Search for the cell housing the specified text and yield its [X, Y] center coordinate. 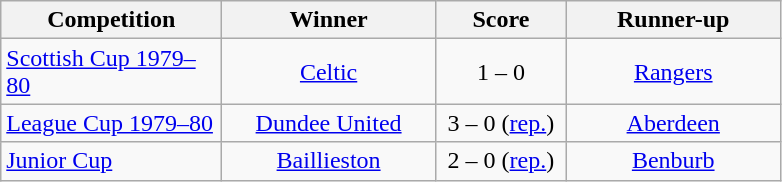
1 – 0 [500, 72]
2 – 0 (rep.) [500, 161]
Aberdeen [673, 123]
Winner [329, 20]
3 – 0 (rep.) [500, 123]
Runner-up [673, 20]
Scottish Cup 1979–80 [112, 72]
Score [500, 20]
Competition [112, 20]
Benburb [673, 161]
Baillieston [329, 161]
Junior Cup [112, 161]
Dundee United [329, 123]
League Cup 1979–80 [112, 123]
Celtic [329, 72]
Rangers [673, 72]
